Capture the cell that displays the provided text and extract its (X, Y) central coordinate. 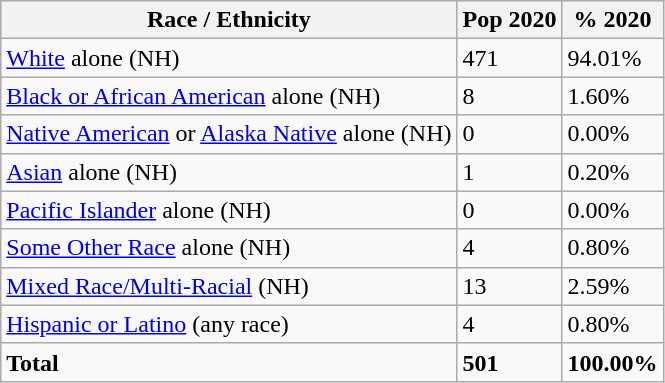
Hispanic or Latino (any race) (229, 324)
100.00% (612, 362)
Pop 2020 (510, 20)
Mixed Race/Multi-Racial (NH) (229, 286)
Some Other Race alone (NH) (229, 248)
471 (510, 58)
% 2020 (612, 20)
Pacific Islander alone (NH) (229, 210)
Total (229, 362)
1.60% (612, 96)
Native American or Alaska Native alone (NH) (229, 134)
Black or African American alone (NH) (229, 96)
0.20% (612, 172)
94.01% (612, 58)
White alone (NH) (229, 58)
8 (510, 96)
1 (510, 172)
501 (510, 362)
2.59% (612, 286)
Race / Ethnicity (229, 20)
13 (510, 286)
Asian alone (NH) (229, 172)
